Provide the (X, Y) coordinate of the cell's center where the given text is located.  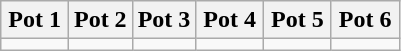
Pot 6 (365, 20)
Pot 1 (35, 20)
Pot 5 (298, 20)
Pot 4 (230, 20)
Pot 3 (164, 20)
Pot 2 (100, 20)
